Provide the [x, y] coordinate of the cell's center where the given text is located.  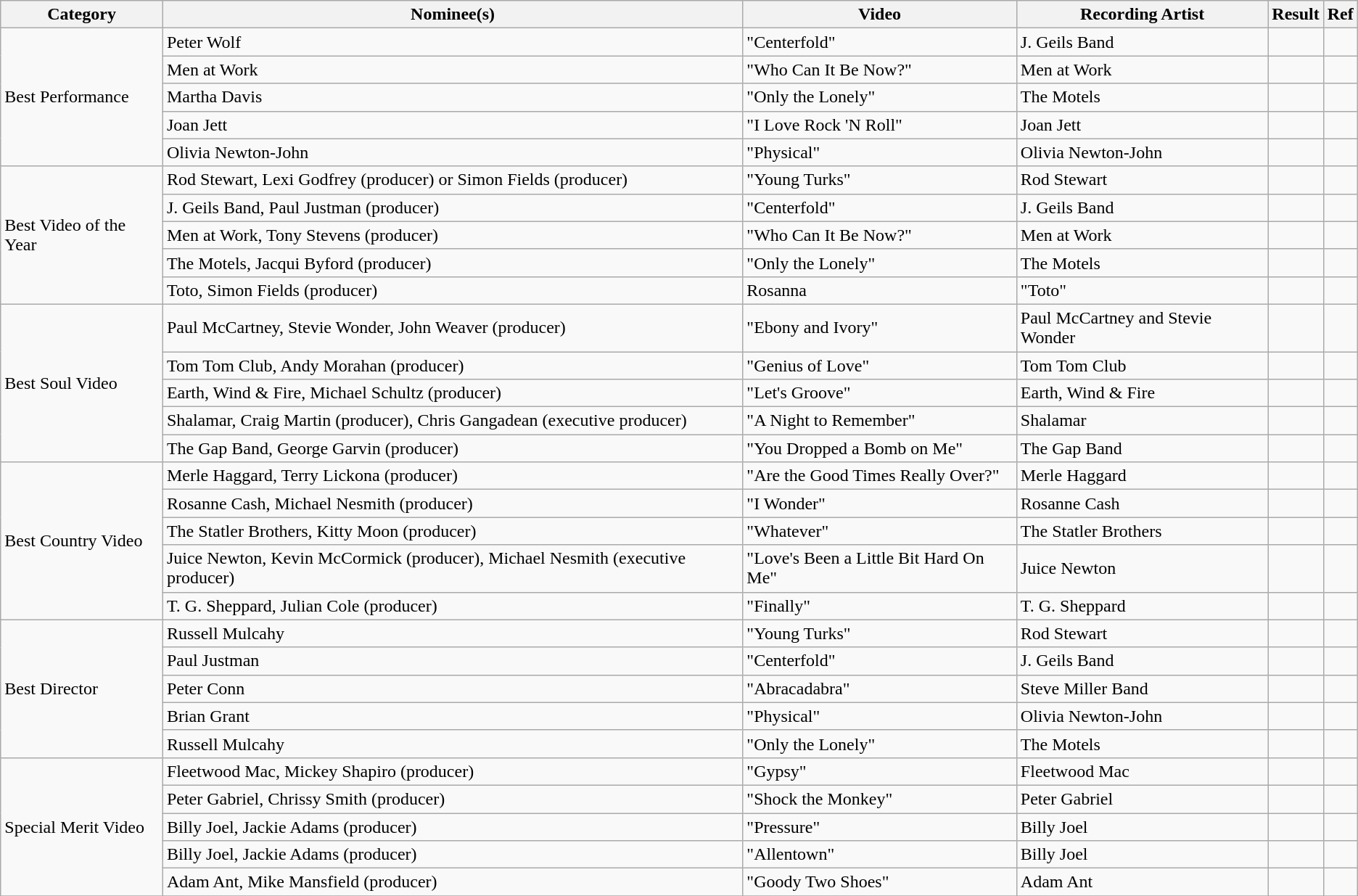
Result [1296, 15]
Peter Wolf [453, 42]
"Toto" [1142, 290]
Fleetwood Mac, Mickey Shapiro (producer) [453, 771]
Peter Gabriel [1142, 799]
"Goody Two Shoes" [880, 882]
Merle Haggard, Terry Lickona (producer) [453, 476]
The Statler Brothers [1142, 531]
Best Country Video [82, 541]
"I Love Rock 'N Roll" [880, 125]
T. G. Sheppard, Julian Cole (producer) [453, 606]
Shalamar [1142, 421]
Brian Grant [453, 716]
"I Wonder" [880, 504]
Merle Haggard [1142, 476]
T. G. Sheppard [1142, 606]
Paul McCartney, Stevie Wonder, John Weaver (producer) [453, 328]
"Ebony and Ivory" [880, 328]
Best Performance [82, 97]
Men at Work, Tony Stevens (producer) [453, 235]
"Shock the Monkey" [880, 799]
Martha Davis [453, 97]
Adam Ant [1142, 882]
Peter Conn [453, 689]
"Love's Been a Little Bit Hard On Me" [880, 569]
"Pressure" [880, 826]
Paul McCartney and Stevie Wonder [1142, 328]
Rosanne Cash [1142, 504]
Best Director [82, 689]
Fleetwood Mac [1142, 771]
Toto, Simon Fields (producer) [453, 290]
"Finally" [880, 606]
Ref [1341, 15]
"Are the Good Times Really Over?" [880, 476]
Best Video of the Year [82, 235]
Rosanna [880, 290]
Tom Tom Club [1142, 365]
Peter Gabriel, Chrissy Smith (producer) [453, 799]
"Let's Groove" [880, 393]
"You Dropped a Bomb on Me" [880, 448]
Shalamar, Craig Martin (producer), Chris Gangadean (executive producer) [453, 421]
Paul Justman [453, 661]
Video [880, 15]
Earth, Wind & Fire, Michael Schultz (producer) [453, 393]
Rosanne Cash, Michael Nesmith (producer) [453, 504]
The Statler Brothers, Kitty Moon (producer) [453, 531]
"Whatever" [880, 531]
"Abracadabra" [880, 689]
Juice Newton, Kevin McCormick (producer), Michael Nesmith (executive producer) [453, 569]
"Gypsy" [880, 771]
Best Soul Video [82, 383]
Adam Ant, Mike Mansfield (producer) [453, 882]
Rod Stewart, Lexi Godfrey (producer) or Simon Fields (producer) [453, 180]
The Gap Band [1142, 448]
The Gap Band, George Garvin (producer) [453, 448]
Special Merit Video [82, 826]
Earth, Wind & Fire [1142, 393]
Steve Miller Band [1142, 689]
"A Night to Remember" [880, 421]
"Allentown" [880, 855]
The Motels, Jacqui Byford (producer) [453, 263]
Nominee(s) [453, 15]
Category [82, 15]
Juice Newton [1142, 569]
Recording Artist [1142, 15]
J. Geils Band, Paul Justman (producer) [453, 207]
"Genius of Love" [880, 365]
Tom Tom Club, Andy Morahan (producer) [453, 365]
